Pinpoint the cell where the given text exists, returning its (X, Y) midpoint coordinate. 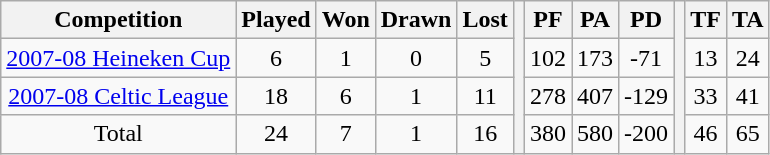
33 (706, 96)
-200 (646, 134)
7 (346, 134)
2007-08 Heineken Cup (118, 58)
Played (276, 20)
580 (596, 134)
PA (596, 20)
46 (706, 134)
11 (485, 96)
102 (548, 58)
Won (346, 20)
380 (548, 134)
TA (748, 20)
5 (485, 58)
Total (118, 134)
PD (646, 20)
Lost (485, 20)
407 (596, 96)
173 (596, 58)
Drawn (416, 20)
65 (748, 134)
0 (416, 58)
2007-08 Celtic League (118, 96)
TF (706, 20)
16 (485, 134)
13 (706, 58)
-129 (646, 96)
18 (276, 96)
278 (548, 96)
Competition (118, 20)
-71 (646, 58)
41 (748, 96)
PF (548, 20)
